Return the [x, y] coordinate for the center point of the cell that contains the specified text.  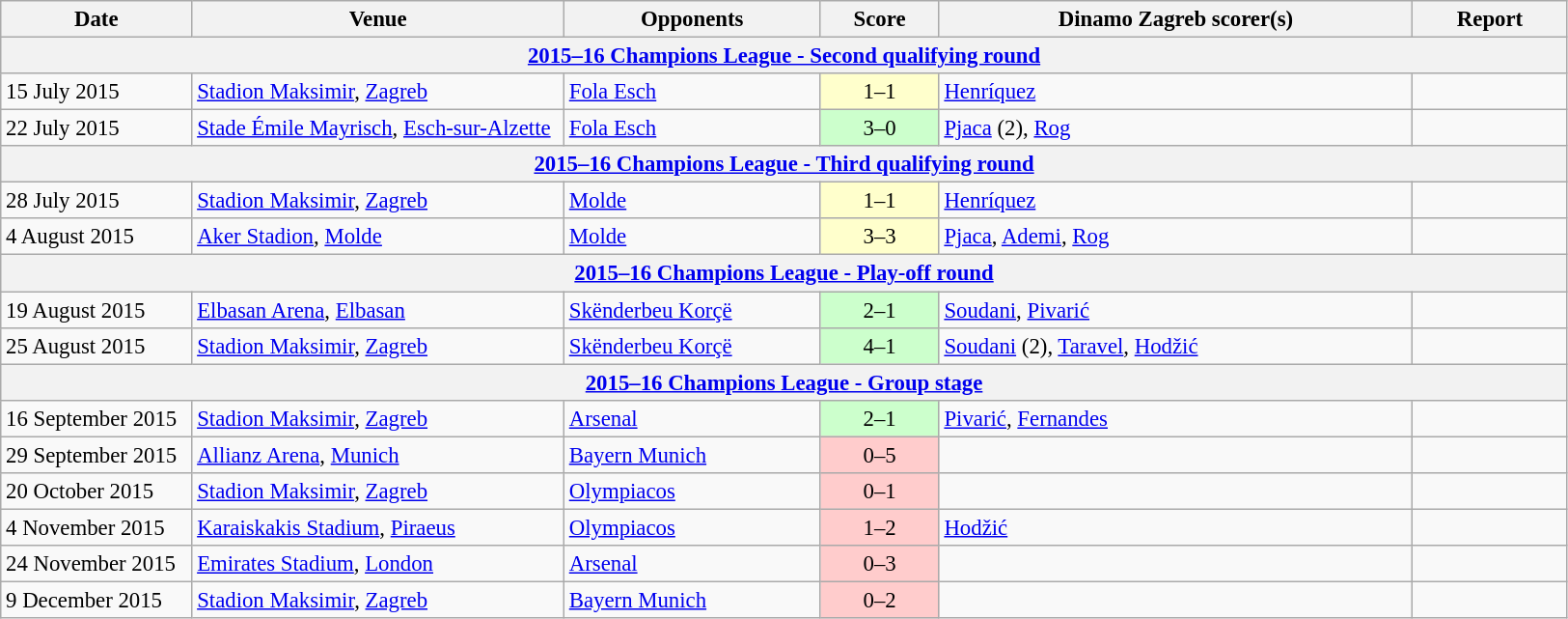
2015–16 Champions League - Third qualifying round [784, 164]
Score [880, 19]
28 July 2015 [96, 201]
Dinamo Zagreb scorer(s) [1175, 19]
19 August 2015 [96, 310]
16 September 2015 [96, 418]
Soudani (2), Taravel, Hodžić [1175, 346]
15 July 2015 [96, 92]
0–2 [880, 600]
2015–16 Champions League - Play-off round [784, 273]
0–1 [880, 492]
24 November 2015 [96, 564]
Opponents [692, 19]
Stade Émile Mayrisch, Esch-sur-Alzette [378, 128]
4 August 2015 [96, 237]
Soudani, Pivarić [1175, 310]
Pivarić, Fernandes [1175, 418]
25 August 2015 [96, 346]
9 December 2015 [96, 600]
Pjaca (2), Rog [1175, 128]
20 October 2015 [96, 492]
0–3 [880, 564]
Date [96, 19]
Allianz Arena, Munich [378, 455]
2015–16 Champions League - Group stage [784, 382]
Elbasan Arena, Elbasan [378, 310]
29 September 2015 [96, 455]
0–5 [880, 455]
Pjaca, Ademi, Rog [1175, 237]
4 November 2015 [96, 527]
1–2 [880, 527]
3–0 [880, 128]
Emirates Stadium, London [378, 564]
Aker Stadion, Molde [378, 237]
2015–16 Champions League - Second qualifying round [784, 56]
Venue [378, 19]
Karaiskakis Stadium, Piraeus [378, 527]
4–1 [880, 346]
Report [1490, 19]
22 July 2015 [96, 128]
Hodžić [1175, 527]
3–3 [880, 237]
